Extract the (X, Y) coordinate from the center of the cell holding the provided text.  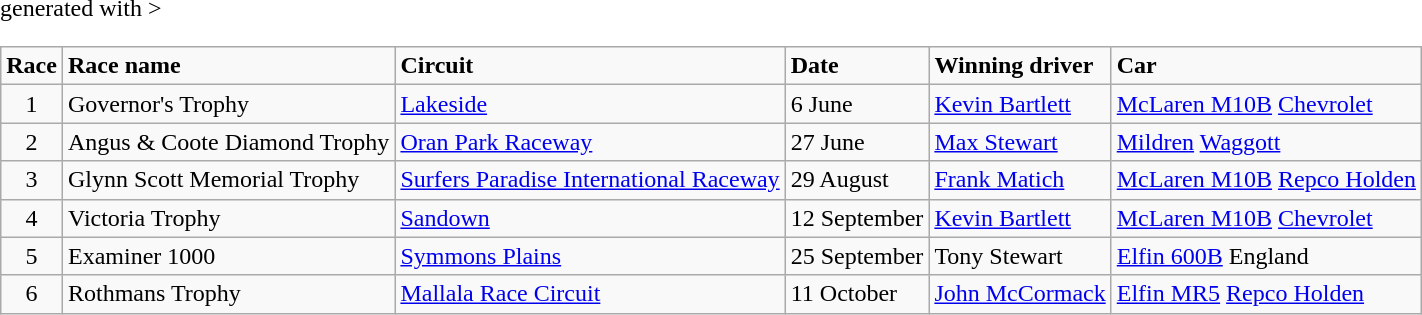
1 (32, 104)
6 June (857, 104)
Date (857, 66)
25 September (857, 256)
Mallala Race Circuit (590, 294)
Symmons Plains (590, 256)
Sandown (590, 218)
29 August (857, 180)
McLaren M10B Repco Holden (1266, 180)
John McCormack (1020, 294)
Rothmans Trophy (228, 294)
Elfin 600B England (1266, 256)
Governor's Trophy (228, 104)
Race (32, 66)
Race name (228, 66)
27 June (857, 142)
2 (32, 142)
Max Stewart (1020, 142)
11 October (857, 294)
6 (32, 294)
Glynn Scott Memorial Trophy (228, 180)
Frank Matich (1020, 180)
5 (32, 256)
Circuit (590, 66)
4 (32, 218)
Tony Stewart (1020, 256)
Angus & Coote Diamond Trophy (228, 142)
Elfin MR5 Repco Holden (1266, 294)
12 September (857, 218)
Surfers Paradise International Raceway (590, 180)
Winning driver (1020, 66)
Examiner 1000 (228, 256)
Car (1266, 66)
3 (32, 180)
Victoria Trophy (228, 218)
Mildren Waggott (1266, 142)
Oran Park Raceway (590, 142)
Lakeside (590, 104)
